Return [X, Y] of the center of cell containing provided text 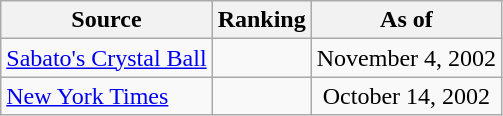
Ranking [262, 20]
As of [406, 20]
November 4, 2002 [406, 58]
Sabato's Crystal Ball [106, 58]
Source [106, 20]
October 14, 2002 [406, 96]
New York Times [106, 96]
